Return (X, Y) of the center of cell containing provided text 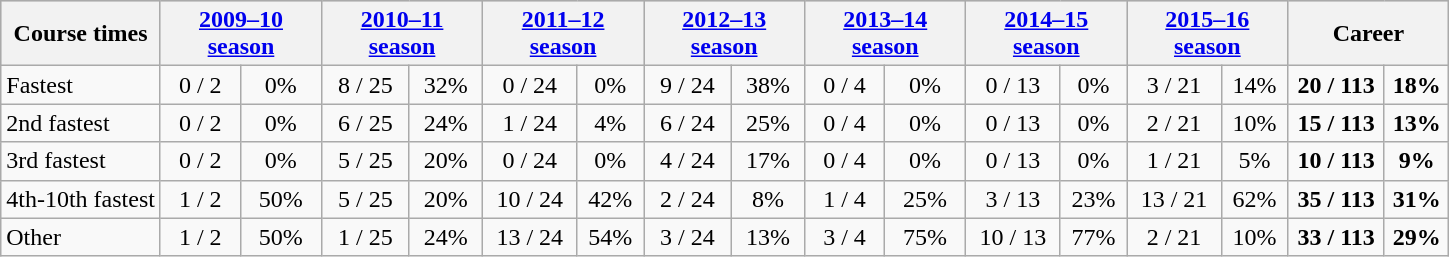
6 / 25 (366, 123)
4% (610, 123)
Course times (81, 34)
32% (446, 85)
2nd fastest (81, 123)
2014–15season (1046, 34)
54% (610, 237)
2012–13season (724, 34)
1 / 24 (530, 123)
18% (1416, 85)
29% (1416, 237)
42% (610, 199)
9 / 24 (688, 85)
5% (1254, 161)
4 / 24 (688, 161)
13 / 24 (530, 237)
23% (1094, 199)
9% (1416, 161)
Fastest (81, 85)
Other (81, 237)
1 / 4 (845, 199)
3 / 24 (688, 237)
15 / 113 (1336, 123)
8 / 25 (366, 85)
3rd fastest (81, 161)
3 / 21 (1174, 85)
31% (1416, 199)
33 / 113 (1336, 237)
8% (768, 199)
10 / 113 (1336, 161)
10 / 13 (1013, 237)
75% (925, 237)
77% (1094, 237)
2010–11season (402, 34)
1 / 21 (1174, 161)
2009–10season (240, 34)
20 / 113 (1336, 85)
2 / 24 (688, 199)
35 / 113 (1336, 199)
1 / 25 (366, 237)
4th-10th fastest (81, 199)
Career (1368, 34)
62% (1254, 199)
2013–14season (886, 34)
17% (768, 161)
10 / 24 (530, 199)
3 / 13 (1013, 199)
13 / 21 (1174, 199)
6 / 24 (688, 123)
38% (768, 85)
3 / 4 (845, 237)
2011–12season (564, 34)
2015–16season (1208, 34)
14% (1254, 85)
